Detect which cell encompasses the target text, then output its (x, y) center coordinate. 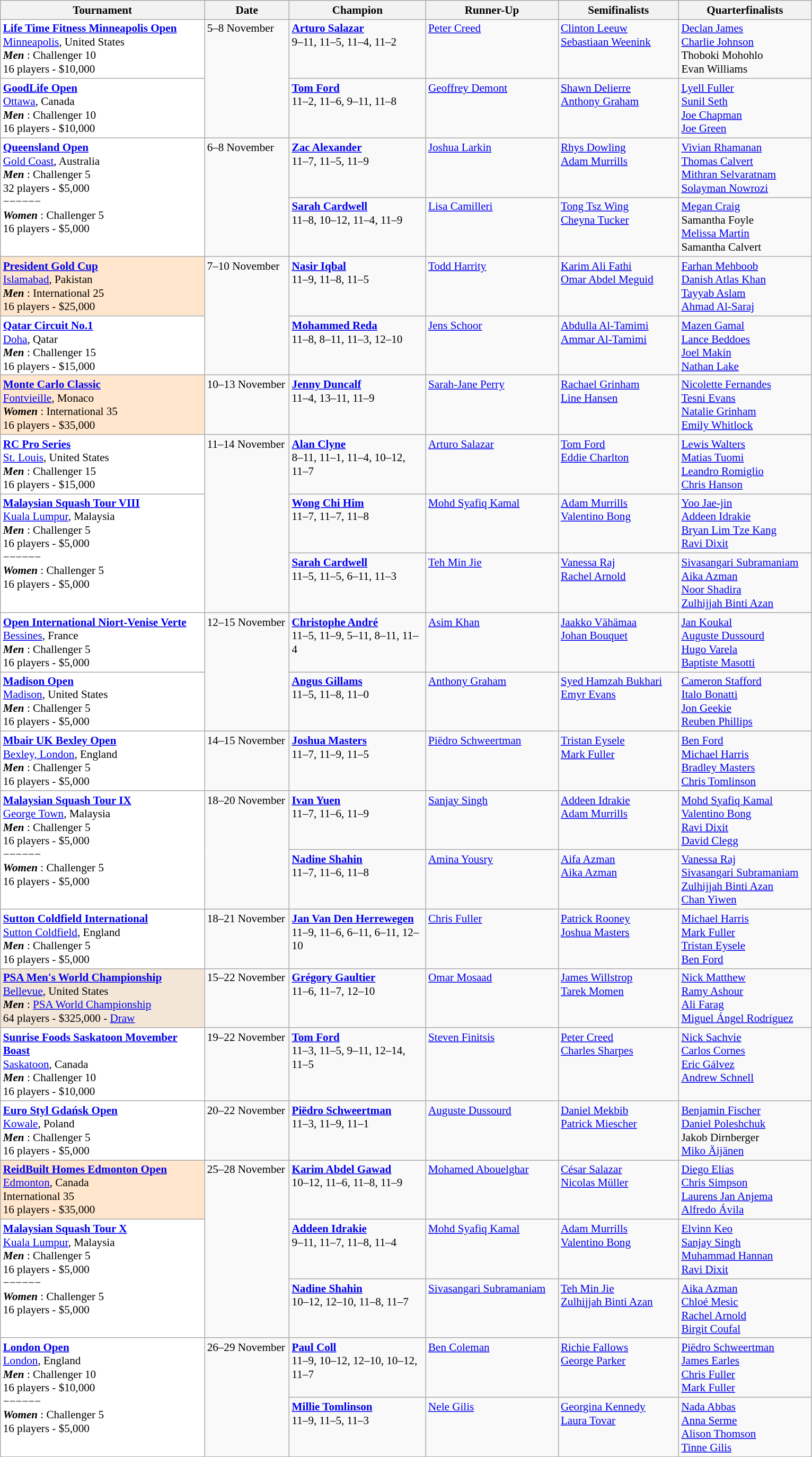
James Willstrop Tarek Momen (618, 998)
Tristan Eysele Mark Fuller (618, 761)
Geoffrey Demont (492, 108)
Sarah-Jane Perry (492, 405)
Elvinn Keo Sanjay Singh Muhammad Hannan Ravi Dixit (745, 1249)
Runner-Up (492, 10)
RC Pro Series St. Louis, United States Men : Challenger 1516 players - $15,000 (103, 464)
Rhys Dowling Adam Murrills (618, 167)
ReidBuilt Homes Edmonton Open Edmonton, CanadaInternational 3516 players - $35,000 (103, 1190)
Aika Azman Chloé Mesic Rachel Arnold Birgit Coufal (745, 1308)
Lewis Walters Matias Tuomi Leandro Romiglio Chris Hanson (745, 464)
11–14 November (247, 524)
Shawn Delierre Anthony Graham (618, 108)
Jens Schoor (492, 346)
Megan Craig Samantha Foyle Melissa Martin Samantha Calvert (745, 227)
15–22 November (247, 998)
Date (247, 10)
Piëdro Schweertman James Earles Chris Fuller Mark Fuller (745, 1367)
Quarterfinalists (745, 10)
Nick Sachvie Carlos Cornes Eric Gálvez Andrew Schnell (745, 1064)
Nick Matthew Ramy Ashour Ali Farag Miguel Ángel Rodríguez (745, 998)
Life Time Fitness Minneapolis Open Minneapolis, United States Men : Challenger 1016 players - $10,000 (103, 49)
Mbair UK Bexley Open Bexley, London, England Men : Challenger 516 players - $5,000 (103, 761)
Joshua Masters11–7, 11–9, 11–5 (357, 761)
Abdulla Al-Tamimi Ammar Al-Tamimi (618, 346)
Rachael Grinham Line Hansen (618, 405)
President Gold Cup Islamabad, Pakistan Men : International 2516 players - $25,000 (103, 286)
Tong Tsz Wing Cheyna Tucker (618, 227)
Steven Finitsis (492, 1064)
Nadine Shahin10–12, 12–10, 11–8, 11–7 (357, 1308)
14–15 November (247, 761)
Karim Ali Fathi Omar Abdel Meguid (618, 286)
Millie Tomlinson11–9, 11–5, 11–3 (357, 1427)
Patrick Rooney Joshua Masters (618, 939)
Arturo Salazar (492, 464)
Piëdro Schweertman11–3, 11–9, 11–1 (357, 1131)
12–15 November (247, 672)
25–28 November (247, 1249)
Semifinalists (618, 10)
Vanessa Raj Sivasangari Subramaniam Zulhijjah Binti Azan Chan Yiwen (745, 879)
Mohd Syafiq Kamal Valentino Bong Ravi Dixit David Clegg (745, 820)
Sivasangari Subramaniam Aika Azman Noor Shadira Zulhijjah Binti Azan (745, 583)
Sanjay Singh (492, 820)
Tournament (103, 10)
10–13 November (247, 405)
Ben Coleman (492, 1367)
Georgina Kennedy Laura Tovar (618, 1427)
Queensland Open Gold Coast, Australia Men : Challenger 532 players - $5,000−−−−−− Women : Challenger 516 players - $5,000 (103, 197)
Alan Clyne8–11, 11–1, 11–4, 10–12, 11–7 (357, 464)
20–22 November (247, 1131)
Ivan Yuen11–7, 11–6, 11–9 (357, 820)
Tom Ford Eddie Charlton (618, 464)
Lisa Camilleri (492, 227)
Benjamin Fischer Daniel Poleshchuk Jakob Dirnberger Miko Äijänen (745, 1131)
Addeen Idrakie9–11, 11–7, 11–8, 11–4 (357, 1249)
Nadine Shahin11–7, 11–6, 11–8 (357, 879)
Angus Gillams11–5, 11–8, 11–0 (357, 702)
Cameron Stafford Italo Bonatti Jon Geekie Reuben Phillips (745, 702)
Christophe André11–5, 11–9, 5–11, 8–11, 11–4 (357, 642)
Declan James Charlie Johnson Thoboki Mohohlo Evan Williams (745, 49)
Michael Harris Mark Fuller Tristan Eysele Ben Ford (745, 939)
Peter Creed Charles Sharpes (618, 1064)
Yoo Jae-jin Addeen Idrakie Bryan Lim Tze Kang Ravi Dixit (745, 524)
Teh Min Jie (492, 583)
Ben Ford Michael Harris Bradley Masters Chris Tomlinson (745, 761)
Champion (357, 10)
Amina Yousry (492, 879)
Malaysian Squash Tour IX George Town, Malaysia Men : Challenger 516 players - $5,000−−−−−− Women : Challenger 516 players - $5,000 (103, 850)
Peter Creed (492, 49)
Sunrise Foods Saskatoon Movember Boast Saskatoon, Canada Men : Challenger 1016 players - $10,000 (103, 1064)
London Open London, England Men : Challenger 1016 players - $10,000−−−−−− Women : Challenger 516 players - $5,000 (103, 1397)
18–21 November (247, 939)
Teh Min Jie Zulhijjah Binti Azan (618, 1308)
Qatar Circuit No.1 Doha, Qatar Men : Challenger 1516 players - $15,000 (103, 346)
Nada Abbas Anna Serme Alison Thomson Tinne Gilis (745, 1427)
19–22 November (247, 1064)
Vanessa Raj Rachel Arnold (618, 583)
7–10 November (247, 316)
5–8 November (247, 78)
Tom Ford11–2, 11–6, 9–11, 11–8 (357, 108)
Anthony Graham (492, 702)
Todd Harrity (492, 286)
GoodLife Open Ottawa, Canada Men : Challenger 1016 players - $10,000 (103, 108)
Addeen Idrakie Adam Murrills (618, 820)
18–20 November (247, 850)
Mohammed Reda11–8, 8–11, 11–3, 12–10 (357, 346)
Syed Hamzah Bukhari Emyr Evans (618, 702)
Clinton Leeuw Sebastiaan Weenink (618, 49)
Richie Fallows George Parker (618, 1367)
Nele Gilis (492, 1427)
Arturo Salazar9–11, 11–5, 11–4, 11–2 (357, 49)
Euro Styl Gdańsk Open Kowale, Poland Men : Challenger 516 players - $5,000 (103, 1131)
Jan Koukal Auguste Dussourd Hugo Varela Baptiste Masotti (745, 642)
Lyell Fuller Sunil Seth Joe Chapman Joe Green (745, 108)
Jaakko Vähämaa Johan Bouquet (618, 642)
Mazen Gamal Lance Beddoes Joel Makin Nathan Lake (745, 346)
Madison Open Madison, United States Men : Challenger 516 players - $5,000 (103, 702)
Grégory Gaultier11–6, 11–7, 12–10 (357, 998)
Nicolette Fernandes Tesni Evans Natalie Grinham Emily Whitlock (745, 405)
Nasir Iqbal11–9, 11–8, 11–5 (357, 286)
26–29 November (247, 1397)
Joshua Larkin (492, 167)
Sutton Coldfield International Sutton Coldfield, England Men : Challenger 516 players - $5,000 (103, 939)
Farhan Mehboob Danish Atlas Khan Tayyab Aslam Ahmad Al-Saraj (745, 286)
Sarah Cardwell11–8, 10–12, 11–4, 11–9 (357, 227)
Omar Mosaad (492, 998)
Diego Elías Chris Simpson Laurens Jan Anjema Alfredo Ávila (745, 1190)
Open International Niort-Venise Verte Bessines, France Men : Challenger 516 players - $5,000 (103, 642)
Karim Abdel Gawad10–12, 11–6, 11–8, 11–9 (357, 1190)
Daniel Mekbib Patrick Miescher (618, 1131)
Mohamed Abouelghar (492, 1190)
Sarah Cardwell11–5, 11–5, 6–11, 11–3 (357, 583)
Jan Van Den Herrewegen11–9, 11–6, 6–11, 6–11, 12–10 (357, 939)
Jenny Duncalf11–4, 13–11, 11–9 (357, 405)
Wong Chi Him11–7, 11–7, 11–8 (357, 524)
César Salazar Nicolas Müller (618, 1190)
Piëdro Schweertman (492, 761)
Tom Ford11–3, 11–5, 9–11, 12–14, 11–5 (357, 1064)
Sivasangari Subramaniam (492, 1308)
Monte Carlo Classic Fontvieille, Monaco Women : International 3516 players - $35,000 (103, 405)
Zac Alexander11–7, 11–5, 11–9 (357, 167)
Malaysian Squash Tour X Kuala Lumpur, Malaysia Men : Challenger 516 players - $5,000−−−−−− Women : Challenger 516 players - $5,000 (103, 1279)
Aifa Azman Aika Azman (618, 879)
Chris Fuller (492, 939)
Auguste Dussourd (492, 1131)
Malaysian Squash Tour VIII Kuala Lumpur, Malaysia Men : Challenger 516 players - $5,000−−−−−− Women : Challenger 516 players - $5,000 (103, 553)
Vivian Rhamanan Thomas Calvert Mithran Selvaratnam Solayman Nowrozi (745, 167)
PSA Men's World Championship Bellevue, United States Men : PSA World Championship64 players - $325,000 - Draw (103, 998)
6–8 November (247, 197)
Paul Coll11–9, 10–12, 12–10, 10–12, 11–7 (357, 1367)
Asim Khan (492, 642)
